Return (x, y) of the center of cell containing provided text 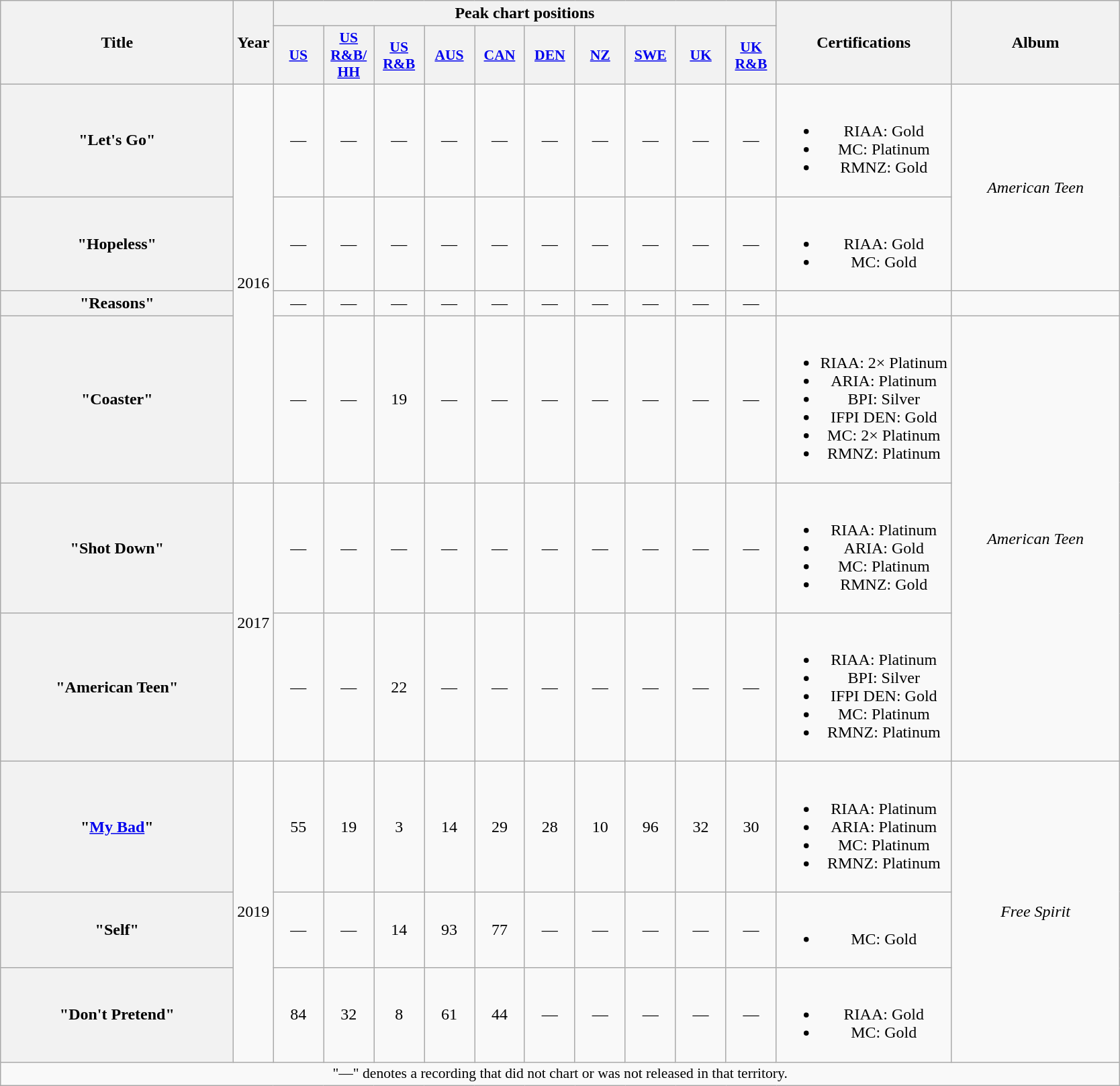
"Hopeless" (117, 243)
USR&B (399, 55)
44 (500, 1015)
DEN (549, 55)
"Reasons" (117, 304)
55 (298, 827)
MC: Gold (864, 930)
"Shot Down" (117, 548)
"Let's Go" (117, 140)
UKR&B (751, 55)
2017 (254, 622)
77 (500, 930)
84 (298, 1015)
"—" denotes a recording that did not chart or was not released in that territory. (560, 1074)
Certifications (864, 43)
RIAA: 2× PlatinumARIA: PlatinumBPI: SilverIFPI DEN: GoldMC: 2× PlatinumRMNZ: Platinum (864, 400)
RIAA: PlatinumBPI: SilverIFPI DEN: GoldMC: PlatinumRMNZ: Platinum (864, 688)
RIAA: GoldMC: PlatinumRMNZ: Gold (864, 140)
Peak chart positions (525, 13)
29 (500, 827)
Free Spirit (1035, 912)
96 (650, 827)
30 (751, 827)
93 (450, 930)
3 (399, 827)
28 (549, 827)
Year (254, 43)
"Coaster" (117, 400)
Album (1035, 43)
USR&B/HH (349, 55)
2016 (254, 283)
AUS (450, 55)
Title (117, 43)
RIAA: PlatinumARIA: GoldMC: PlatinumRMNZ: Gold (864, 548)
10 (600, 827)
NZ (600, 55)
"American Teen" (117, 688)
22 (399, 688)
"My Bad" (117, 827)
8 (399, 1015)
RIAA: PlatinumARIA: PlatinumMC: PlatinumRMNZ: Platinum (864, 827)
SWE (650, 55)
2019 (254, 912)
"Self" (117, 930)
CAN (500, 55)
61 (450, 1015)
US (298, 55)
"Don't Pretend" (117, 1015)
UK (701, 55)
